For the text-containing cell, return its midpoint in (x, y) coordinate format. 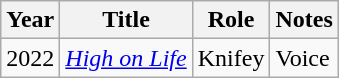
Title (126, 20)
2022 (30, 58)
High on Life (126, 58)
Notes (304, 20)
Voice (304, 58)
Role (231, 20)
Knifey (231, 58)
Year (30, 20)
